Determine the (X, Y) coordinate at the center of the cell enclosing the given text.  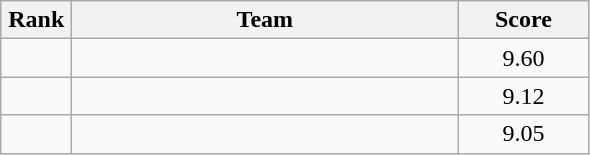
Rank (36, 20)
Team (265, 20)
Score (524, 20)
9.60 (524, 58)
9.12 (524, 96)
9.05 (524, 134)
